Locate the cell with the specified text and output its [X, Y] center coordinate. 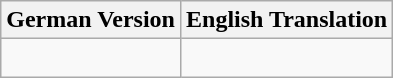
English Translation [286, 20]
German Version [91, 20]
